Return the [X, Y] coordinate for the center point of the cell that contains the specified text.  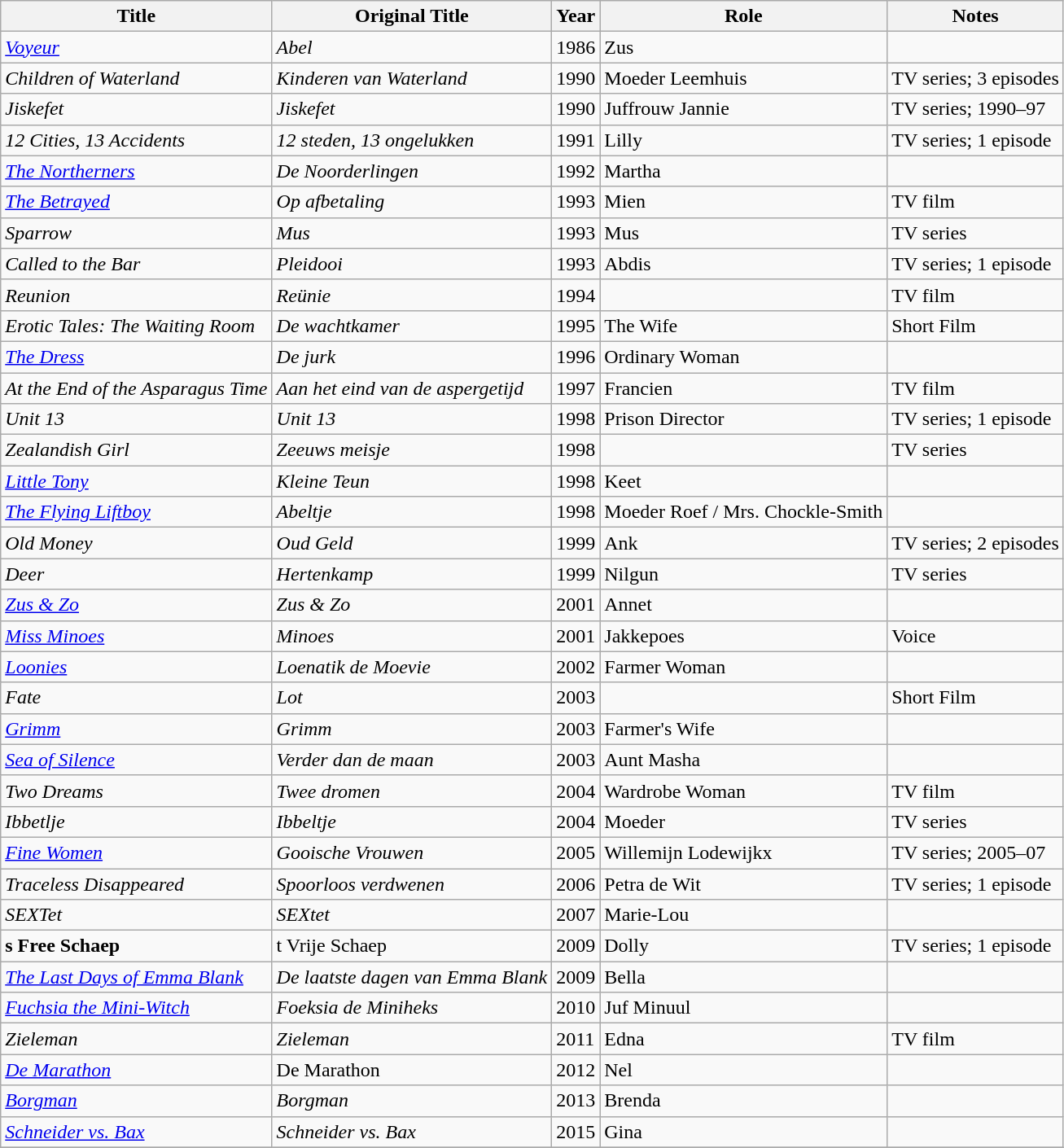
Foeksia de Miniheks [412, 1008]
The Wife [744, 326]
Ibbetlje [137, 822]
Ank [744, 543]
TV series; 3 episodes [975, 78]
Kleine Teun [412, 481]
Brenda [744, 1101]
12 steden, 13 ongelukken [412, 140]
Title [137, 16]
TV series; 2 episodes [975, 543]
Dolly [744, 946]
Moeder Roef / Mrs. Chockle-Smith [744, 512]
Op afbetaling [412, 202]
1986 [576, 47]
Nel [744, 1070]
1994 [576, 295]
2002 [576, 667]
Hertenkamp [412, 574]
Wardrobe Woman [744, 791]
Children of Waterland [137, 78]
Ordinary Woman [744, 357]
1991 [576, 140]
Petra de Wit [744, 883]
1992 [576, 171]
Moeder [744, 822]
The Dress [137, 357]
2006 [576, 883]
Loenatik de Moevie [412, 667]
Prison Director [744, 419]
Year [576, 16]
Notes [975, 16]
Zus [744, 47]
2013 [576, 1101]
Twee dromen [412, 791]
Ibbeltje [412, 822]
Called to the Bar [137, 264]
s Free Schaep [137, 946]
De laatste dagen van Emma Blank [412, 977]
The Northerners [137, 171]
Bella [744, 977]
Pleidooi [412, 264]
Lot [412, 698]
Gina [744, 1132]
Oud Geld [412, 543]
Abel [412, 47]
Traceless Disappeared [137, 883]
2012 [576, 1070]
Fuchsia the Mini-Witch [137, 1008]
Original Title [412, 16]
Verder dan de maan [412, 760]
Juffrouw Jannie [744, 109]
Aan het eind van de aspergetijd [412, 388]
1997 [576, 388]
Lilly [744, 140]
Farmer Woman [744, 667]
Minoes [412, 636]
Little Tony [137, 481]
Juf Minuul [744, 1008]
De wachtkamer [412, 326]
Farmer's Wife [744, 729]
Gooische Vrouwen [412, 852]
Voice [975, 636]
Abeltje [412, 512]
Mien [744, 202]
Miss Minoes [137, 636]
Old Money [137, 543]
De Noorderlingen [412, 171]
Role [744, 16]
Annet [744, 605]
t Vrije Schaep [412, 946]
Kinderen van Waterland [412, 78]
Fine Women [137, 852]
Keet [744, 481]
Edna [744, 1039]
Jakkepoes [744, 636]
Sea of Silence [137, 760]
Francien [744, 388]
Reunion [137, 295]
De jurk [412, 357]
SEXtet [412, 915]
TV series; 1990–97 [975, 109]
2015 [576, 1132]
TV series; 2005–07 [975, 852]
Willemijn Lodewijkx [744, 852]
The Betrayed [137, 202]
The Flying Liftboy [137, 512]
12 Cities, 13 Accidents [137, 140]
Deer [137, 574]
Nilgun [744, 574]
Reünie [412, 295]
SEXTet [137, 915]
Martha [744, 171]
Loonies [137, 667]
1996 [576, 357]
2011 [576, 1039]
Spoorloos verdwenen [412, 883]
Moeder Leemhuis [744, 78]
Abdis [744, 264]
1995 [576, 326]
The Last Days of Emma Blank [137, 977]
Zeeuws meisje [412, 450]
Sparrow [137, 233]
Two Dreams [137, 791]
2010 [576, 1008]
Aunt Masha [744, 760]
At the End of the Asparagus Time [137, 388]
2007 [576, 915]
Marie-Lou [744, 915]
Erotic Tales: The Waiting Room [137, 326]
Zealandish Girl [137, 450]
Voyeur [137, 47]
Fate [137, 698]
2005 [576, 852]
